Detect which cell encompasses the target text, then output its [x, y] center coordinate. 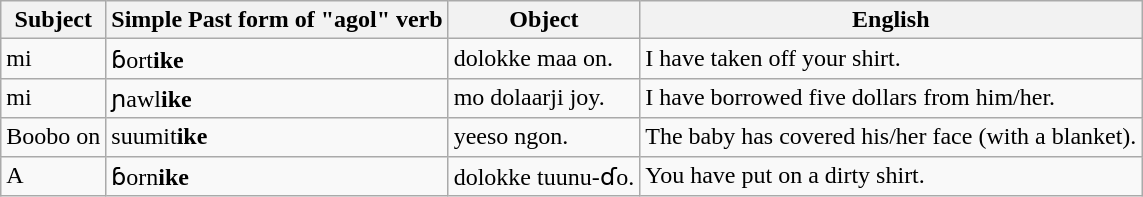
Simple Past form of "agol" verb [277, 20]
English [891, 20]
ɓortike [277, 59]
You have put on a dirty shirt. [891, 176]
ɲawlike [277, 98]
The baby has covered his/her face (with a blanket). [891, 137]
suumitike [277, 137]
dolokke tuunu-ɗo. [544, 176]
I have taken off your shirt. [891, 59]
ɓornike [277, 176]
dolokke maa on. [544, 59]
I have borrowed five dollars from him/her. [891, 98]
Object [544, 20]
Boobo on [54, 137]
mo dolaarji joy. [544, 98]
A [54, 176]
yeeso ngon. [544, 137]
Subject [54, 20]
